For the text-containing cell, return its midpoint in (X, Y) coordinate format. 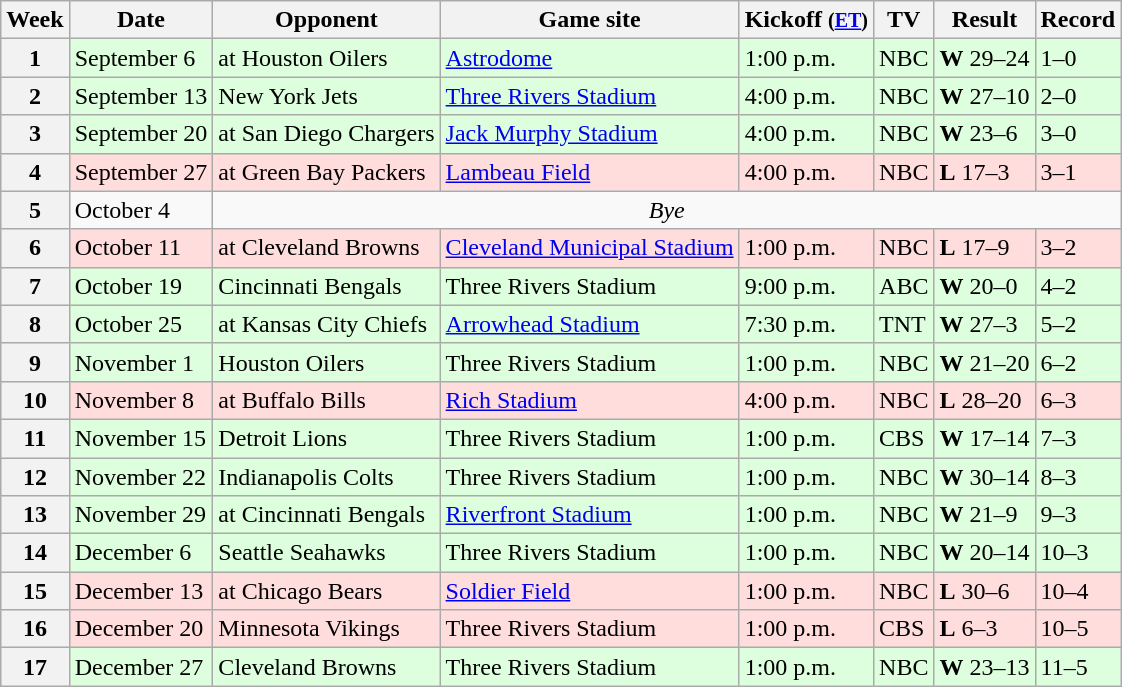
W 30–14 (984, 477)
November 1 (141, 362)
2 (35, 96)
November 15 (141, 438)
W 27–10 (984, 96)
4–2 (1078, 286)
14 (35, 553)
November 22 (141, 477)
11 (35, 438)
Game site (590, 20)
November 29 (141, 515)
Houston Oilers (326, 362)
Astrodome (590, 58)
W 23–13 (984, 667)
at Kansas City Chiefs (326, 324)
Bye (667, 210)
10 (35, 400)
7:30 p.m. (806, 324)
Soldier Field (590, 591)
December 20 (141, 629)
October 19 (141, 286)
W 21–9 (984, 515)
3–1 (1078, 172)
6–2 (1078, 362)
W 20–14 (984, 553)
September 6 (141, 58)
1–0 (1078, 58)
12 (35, 477)
at Cleveland Browns (326, 248)
4 (35, 172)
December 27 (141, 667)
10–3 (1078, 553)
Date (141, 20)
November 8 (141, 400)
Opponent (326, 20)
W 21–20 (984, 362)
at Chicago Bears (326, 591)
W 29–24 (984, 58)
6–3 (1078, 400)
10–4 (1078, 591)
Riverfront Stadium (590, 515)
13 (35, 515)
Detroit Lions (326, 438)
W 27–3 (984, 324)
at Cincinnati Bengals (326, 515)
October 25 (141, 324)
Seattle Seahawks (326, 553)
September 27 (141, 172)
5 (35, 210)
L 6–3 (984, 629)
17 (35, 667)
9:00 p.m. (806, 286)
Week (35, 20)
15 (35, 591)
5–2 (1078, 324)
W 17–14 (984, 438)
7 (35, 286)
W 20–0 (984, 286)
December 13 (141, 591)
at San Diego Chargers (326, 134)
6 (35, 248)
September 20 (141, 134)
Lambeau Field (590, 172)
Cincinnati Bengals (326, 286)
at Buffalo Bills (326, 400)
Arrowhead Stadium (590, 324)
October 4 (141, 210)
TNT (904, 324)
Cleveland Browns (326, 667)
11–5 (1078, 667)
9–3 (1078, 515)
Indianapolis Colts (326, 477)
10–5 (1078, 629)
16 (35, 629)
Cleveland Municipal Stadium (590, 248)
TV (904, 20)
9 (35, 362)
at Houston Oilers (326, 58)
L 17–3 (984, 172)
Record (1078, 20)
at Green Bay Packers (326, 172)
1 (35, 58)
W 23–6 (984, 134)
Minnesota Vikings (326, 629)
3–2 (1078, 248)
October 11 (141, 248)
L 30–6 (984, 591)
8 (35, 324)
Jack Murphy Stadium (590, 134)
New York Jets (326, 96)
2–0 (1078, 96)
ABC (904, 286)
3 (35, 134)
8–3 (1078, 477)
December 6 (141, 553)
Result (984, 20)
Rich Stadium (590, 400)
L 28–20 (984, 400)
September 13 (141, 96)
Kickoff (ET) (806, 20)
L 17–9 (984, 248)
7–3 (1078, 438)
3–0 (1078, 134)
